Pinpoint the cell where the given text exists, returning its [x, y] midpoint coordinate. 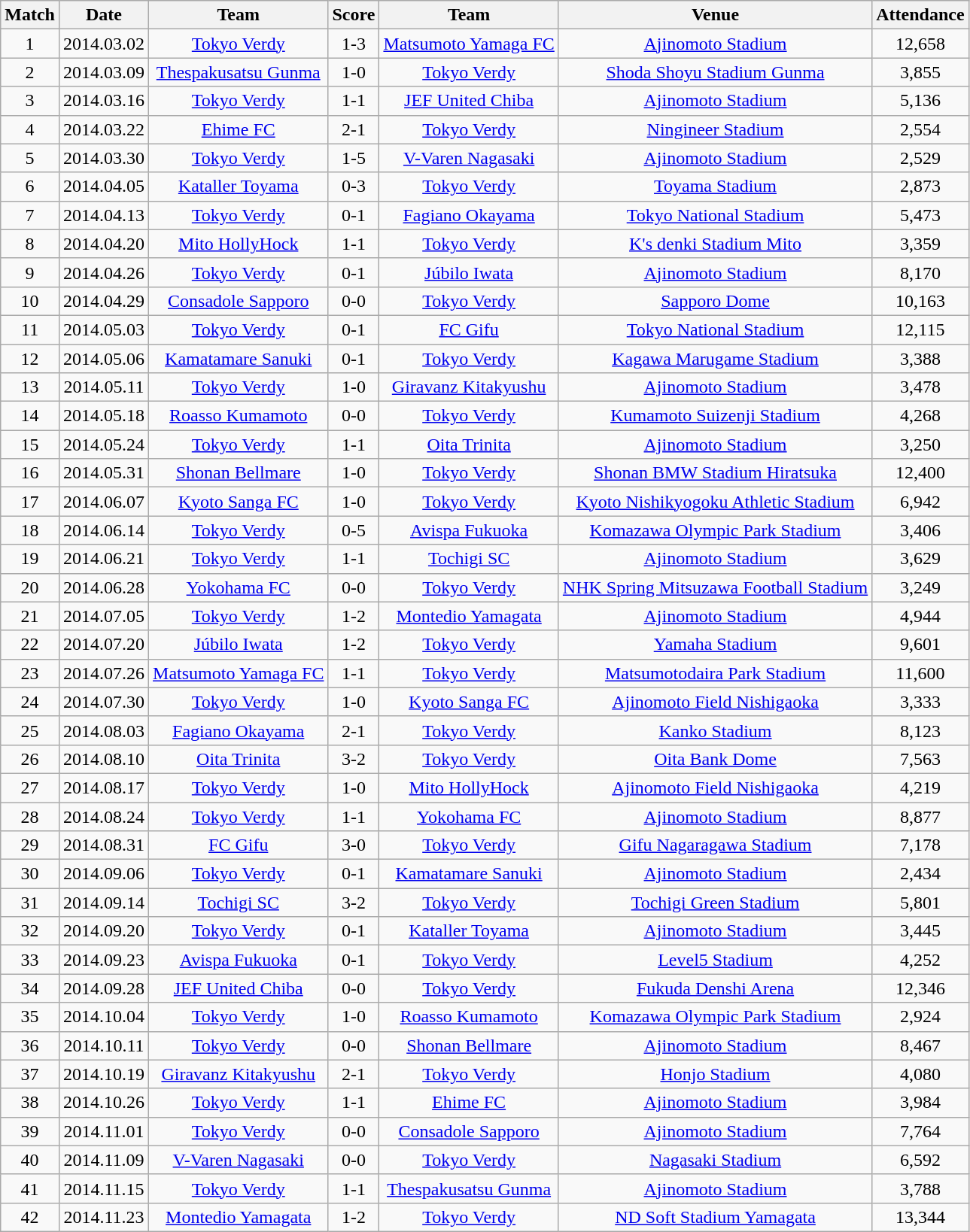
3,855 [920, 72]
Toyama Stadium [715, 187]
24 [30, 702]
26 [30, 759]
Level5 Stadium [715, 960]
30 [30, 874]
6 [30, 187]
2014.05.31 [104, 473]
2,873 [920, 187]
40 [30, 1160]
3,984 [920, 1103]
Fukuda Denshi Arena [715, 988]
8,123 [920, 730]
12,346 [920, 988]
3,445 [920, 931]
2,529 [920, 158]
4,252 [920, 960]
34 [30, 988]
10,163 [920, 301]
Attendance [920, 15]
9 [30, 272]
15 [30, 445]
2014.08.03 [104, 730]
2014.04.26 [104, 272]
17 [30, 502]
2014.05.03 [104, 329]
Sapporo Dome [715, 301]
2014.06.07 [104, 502]
1 [30, 44]
12,658 [920, 44]
11 [30, 329]
29 [30, 845]
37 [30, 1074]
42 [30, 1217]
2014.09.14 [104, 903]
25 [30, 730]
Nagasaki Stadium [715, 1160]
4,944 [920, 616]
7 [30, 215]
0-5 [354, 530]
Kyoto Nishikyogoku Athletic Stadium [715, 502]
12,400 [920, 473]
3,478 [920, 387]
18 [30, 530]
8,877 [920, 816]
2014.07.20 [104, 645]
2014.03.16 [104, 101]
3,250 [920, 445]
1-5 [354, 158]
Kanko Stadium [715, 730]
3 [30, 101]
7,178 [920, 845]
41 [30, 1188]
ND Soft Stadium Yamagata [715, 1217]
2014.11.01 [104, 1131]
1-3 [354, 44]
39 [30, 1131]
Score [354, 15]
2014.03.09 [104, 72]
3,359 [920, 244]
4,219 [920, 787]
14 [30, 416]
4 [30, 129]
5,136 [920, 101]
Venue [715, 15]
2014.07.30 [104, 702]
Oita Bank Dome [715, 759]
3,388 [920, 359]
3,406 [920, 530]
K's denki Stadium Mito [715, 244]
5,473 [920, 215]
5,801 [920, 903]
2014.09.20 [104, 931]
2014.09.06 [104, 874]
2014.07.05 [104, 616]
2014.05.24 [104, 445]
38 [30, 1103]
13 [30, 387]
8 [30, 244]
5 [30, 158]
2014.03.02 [104, 44]
23 [30, 673]
6,942 [920, 502]
4,268 [920, 416]
19 [30, 559]
16 [30, 473]
2014.10.19 [104, 1074]
2014.08.24 [104, 816]
20 [30, 587]
2014.05.11 [104, 387]
27 [30, 787]
2014.10.26 [104, 1103]
2014.03.30 [104, 158]
Gifu Nagaragawa Stadium [715, 845]
35 [30, 1017]
2014.08.10 [104, 759]
8,170 [920, 272]
12,115 [920, 329]
13,344 [920, 1217]
2014.11.09 [104, 1160]
2014.10.11 [104, 1045]
32 [30, 931]
4,080 [920, 1074]
8,467 [920, 1045]
Honjo Stadium [715, 1074]
2,924 [920, 1017]
2014.08.31 [104, 845]
33 [30, 960]
Kagawa Marugame Stadium [715, 359]
21 [30, 616]
3,249 [920, 587]
NHK Spring Mitsuzawa Football Stadium [715, 587]
2014.04.20 [104, 244]
3,629 [920, 559]
2014.04.05 [104, 187]
2014.05.06 [104, 359]
2014.04.13 [104, 215]
2014.09.28 [104, 988]
36 [30, 1045]
2014.03.22 [104, 129]
31 [30, 903]
2014.07.26 [104, 673]
28 [30, 816]
Ningineer Stadium [715, 129]
Shoda Shoyu Stadium Gunma [715, 72]
2014.11.15 [104, 1188]
11,600 [920, 673]
7,764 [920, 1131]
Kumamoto Suizenji Stadium [715, 416]
0-3 [354, 187]
2014.11.23 [104, 1217]
3,788 [920, 1188]
2,554 [920, 129]
2014.06.21 [104, 559]
2014.04.29 [104, 301]
7,563 [920, 759]
2014.06.14 [104, 530]
Date [104, 15]
Match [30, 15]
2014.05.18 [104, 416]
Yamaha Stadium [715, 645]
2 [30, 72]
2014.09.23 [104, 960]
3,333 [920, 702]
9,601 [920, 645]
2014.10.04 [104, 1017]
Shonan BMW Stadium Hiratsuka [715, 473]
6,592 [920, 1160]
2,434 [920, 874]
22 [30, 645]
Tochigi Green Stadium [715, 903]
2014.06.28 [104, 587]
2014.08.17 [104, 787]
Matsumotodaira Park Stadium [715, 673]
10 [30, 301]
3-0 [354, 845]
12 [30, 359]
